Search for the cell housing the specified text and yield its [x, y] center coordinate. 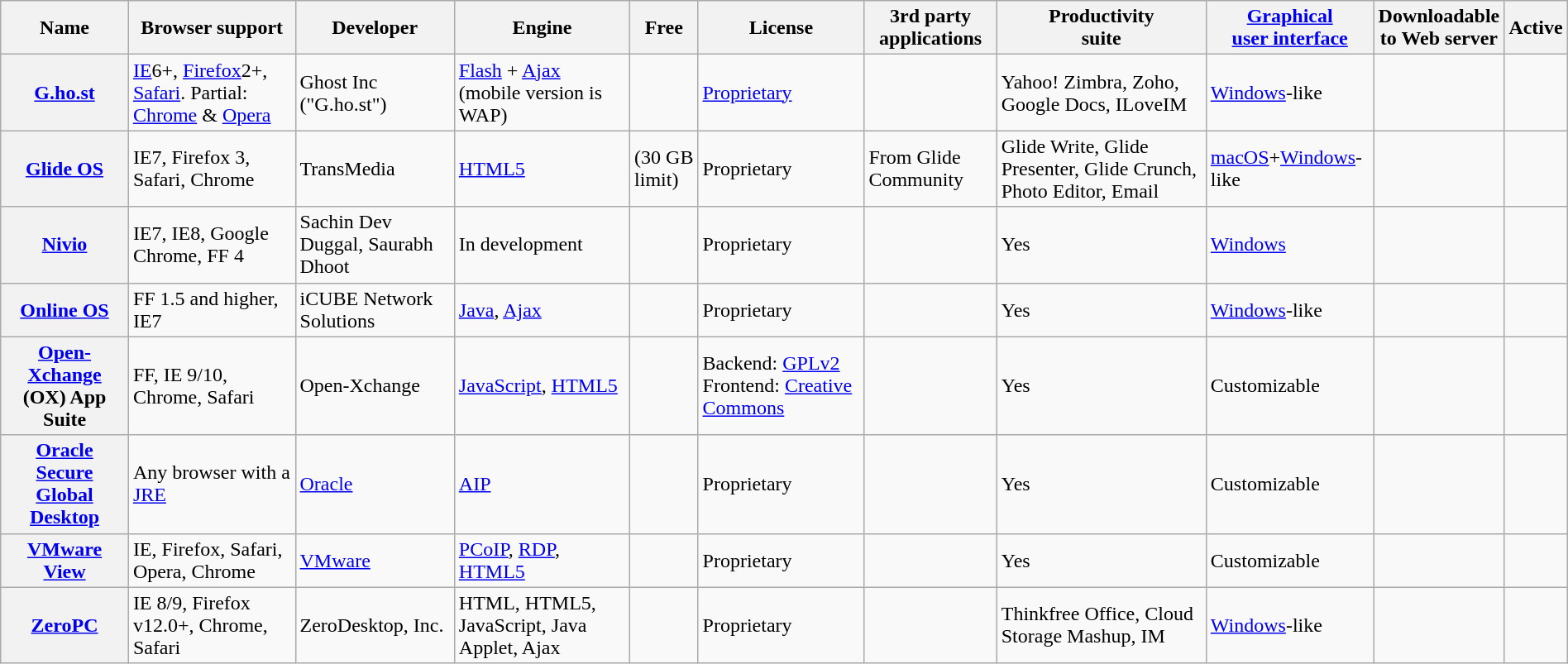
ZeroPC [65, 625]
Browser support [212, 28]
FF 1.5 and higher, IE7 [212, 309]
PCoIP, RDP, HTML5 [542, 561]
Oracle Secure Global Desktop [65, 485]
JavaScript, HTML5 [542, 385]
Open-Xchange [375, 385]
Productivitysuite [1102, 28]
HTML5 [542, 169]
Open-Xchange (OX) App Suite [65, 385]
Ghost Inc ("G.ho.st") [375, 93]
IE 8/9, Firefox v12.0+, Chrome, Safari [212, 625]
In development [542, 245]
VMware View [65, 561]
Flash + Ajax (mobile version is WAP) [542, 93]
Any browser with a JRE [212, 485]
Active [1536, 28]
Sachin Dev Duggal, Saurabh Dhoot [375, 245]
Oracle [375, 485]
(30 GB limit) [664, 169]
Graphicaluser interface [1290, 28]
Yahoo! Zimbra, Zoho, Google Docs, ILoveIM [1102, 93]
3rd partyapplications [930, 28]
Free [664, 28]
TransMedia [375, 169]
Nivio [65, 245]
Name [65, 28]
Downloadableto Web server [1439, 28]
VMware [375, 561]
ZeroDesktop, Inc. [375, 625]
IE7, IE8, Google Chrome, FF 4 [212, 245]
From Glide Community [930, 169]
iCUBE Network Solutions [375, 309]
Engine [542, 28]
HTML, HTML5, JavaScript, Java Applet, Ajax [542, 625]
Windows [1290, 245]
Glide OS [65, 169]
FF, IE 9/10, Chrome, Safari [212, 385]
Java, Ajax [542, 309]
AIP [542, 485]
macOS+Windows-like [1290, 169]
IE6+, Firefox2+, Safari. Partial: Chrome & Opera [212, 93]
IE7, Firefox 3, Safari, Chrome [212, 169]
IE, Firefox, Safari, Opera, Chrome [212, 561]
Online OS [65, 309]
License [781, 28]
Developer [375, 28]
Glide Write, Glide Presenter, Glide Crunch, Photo Editor, Email [1102, 169]
Thinkfree Office, Cloud Storage Mashup, IM [1102, 625]
Backend: GPLv2 Frontend: Creative Commons [781, 385]
G.ho.st [65, 93]
